Find where the given text appears and provide that cell's center as (X, Y) coordinate. 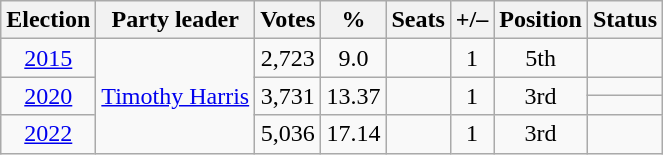
9.0 (354, 58)
+/– (472, 20)
2,723 (288, 58)
Status (624, 20)
2022 (48, 134)
Election (48, 20)
2020 (48, 96)
% (354, 20)
13.37 (354, 96)
Position (541, 20)
5,036 (288, 134)
Votes (288, 20)
3,731 (288, 96)
Party leader (176, 20)
5th (541, 58)
Seats (418, 20)
17.14 (354, 134)
2015 (48, 58)
Timothy Harris (176, 96)
